Extract the (x, y) coordinate from the center of the cell holding the provided text.  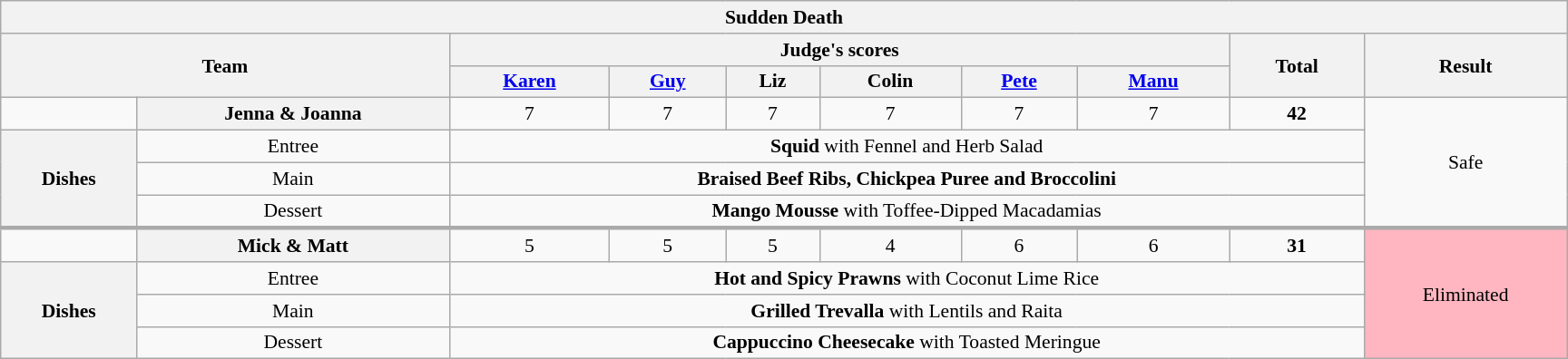
Cappuccino Cheesecake with Toasted Meringue (906, 343)
Guy (668, 82)
4 (890, 245)
Karen (530, 82)
Judge's scores (839, 50)
Team (225, 65)
Braised Beef Ribs, Chickpea Puree and Broccolini (906, 179)
Squid with Fennel and Herb Salad (906, 147)
Pete (1019, 82)
Liz (773, 82)
42 (1297, 114)
Total (1297, 65)
Manu (1153, 82)
Jenna & Joanna (294, 114)
Result (1465, 65)
Mango Mousse with Toffee-Dipped Macadamias (906, 212)
Hot and Spicy Prawns with Coconut Lime Rice (906, 278)
Safe (1465, 163)
Colin (890, 82)
Eliminated (1465, 294)
Grilled Trevalla with Lentils and Raita (906, 311)
31 (1297, 245)
Mick & Matt (294, 245)
Sudden Death (784, 17)
